Identify which cell holds the provided text, then report its [x, y] central coordinate. 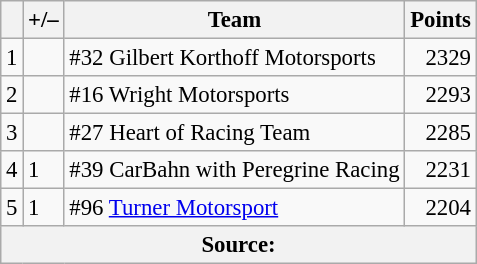
2231 [440, 170]
#96 Turner Motorsport [234, 208]
#16 Wright Motorsports [234, 95]
3 [12, 133]
5 [12, 208]
+/– [44, 20]
#39 CarBahn with Peregrine Racing [234, 170]
#27 Heart of Racing Team [234, 133]
Points [440, 20]
4 [12, 170]
2329 [440, 58]
Source: [239, 245]
2293 [440, 95]
Team [234, 20]
2204 [440, 208]
#32 Gilbert Korthoff Motorsports [234, 58]
2 [12, 95]
2285 [440, 133]
